Detect which cell encompasses the target text, then output its [x, y] center coordinate. 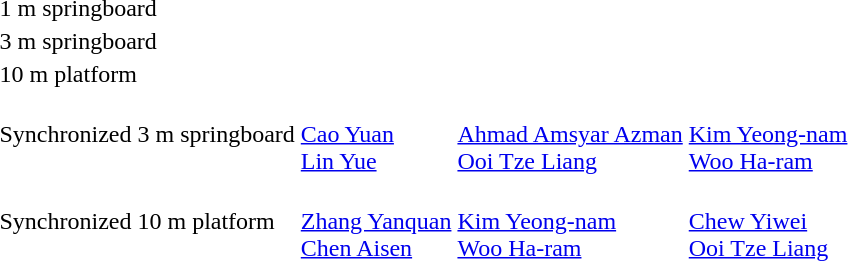
Ahmad Amsyar AzmanOoi Tze Liang [570, 134]
Cao YuanLin Yue [376, 134]
